From the cell containing the given text, extract its center point as (X, Y) coordinate. 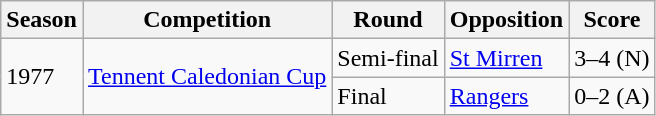
Semi-final (388, 58)
St Mirren (506, 58)
Round (388, 20)
Competition (206, 20)
Season (42, 20)
Opposition (506, 20)
Rangers (506, 96)
Tennent Caledonian Cup (206, 77)
Score (612, 20)
3–4 (N) (612, 58)
0–2 (A) (612, 96)
1977 (42, 77)
Final (388, 96)
